Return [X, Y] of the center of cell containing provided text 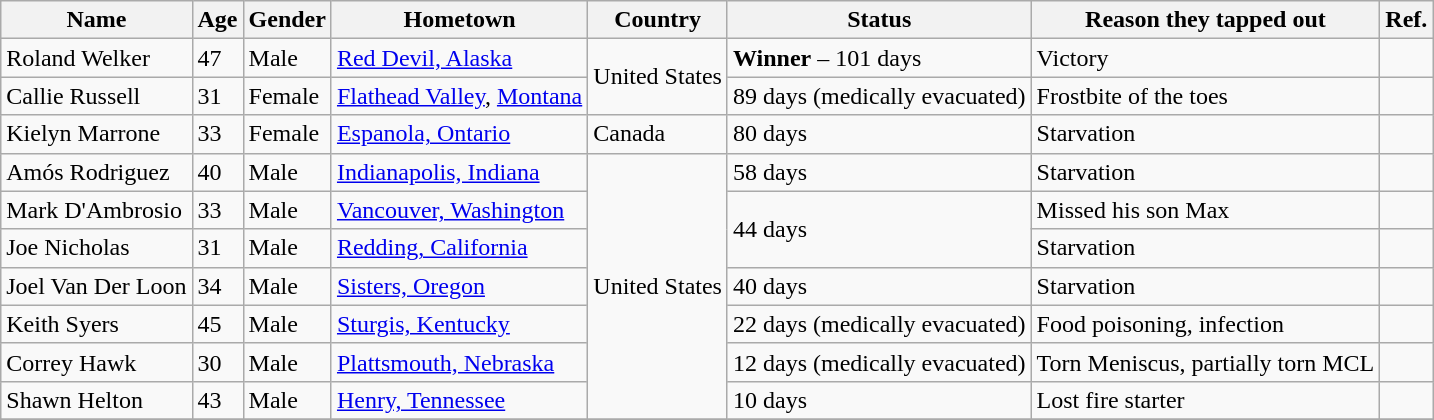
58 days [879, 172]
Henry, Tennessee [459, 400]
Missed his son Max [1206, 210]
Joel Van Der Loon [96, 286]
Sturgis, Kentucky [459, 324]
Correy Hawk [96, 362]
40 days [879, 286]
Name [96, 20]
10 days [879, 400]
Reason they tapped out [1206, 20]
Amós Rodriguez [96, 172]
Mark D'Ambrosio [96, 210]
44 days [879, 229]
80 days [879, 134]
Roland Welker [96, 58]
12 days (medically evacuated) [879, 362]
Winner – 101 days [879, 58]
Gender [287, 20]
30 [218, 362]
Vancouver, Washington [459, 210]
Country [658, 20]
22 days (medically evacuated) [879, 324]
Torn Meniscus, partially torn MCL [1206, 362]
Status [879, 20]
Redding, California [459, 248]
Hometown [459, 20]
Espanola, Ontario [459, 134]
Victory [1206, 58]
Callie Russell [96, 96]
Lost fire starter [1206, 400]
Shawn Helton [96, 400]
Food poisoning, infection [1206, 324]
40 [218, 172]
34 [218, 286]
Plattsmouth, Nebraska [459, 362]
Frostbite of the toes [1206, 96]
Sisters, Oregon [459, 286]
Age [218, 20]
Ref. [1406, 20]
Joe Nicholas [96, 248]
Canada [658, 134]
43 [218, 400]
Keith Syers [96, 324]
Kielyn Marrone [96, 134]
89 days (medically evacuated) [879, 96]
Indianapolis, Indiana [459, 172]
45 [218, 324]
Flathead Valley, Montana [459, 96]
47 [218, 58]
Red Devil, Alaska [459, 58]
